Capture the cell that displays the provided text and extract its [x, y] central coordinate. 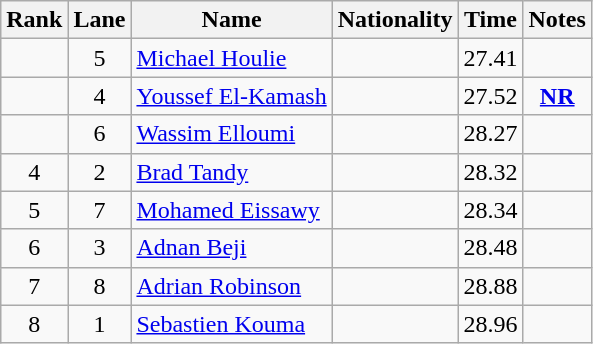
Adnan Beji [232, 248]
1 [100, 324]
Mohamed Eissawy [232, 210]
28.88 [490, 286]
3 [100, 248]
Michael Houlie [232, 58]
Name [232, 20]
28.96 [490, 324]
Wassim Elloumi [232, 134]
28.34 [490, 210]
Youssef El-Kamash [232, 96]
Time [490, 20]
28.48 [490, 248]
Sebastien Kouma [232, 324]
Adrian Robinson [232, 286]
Lane [100, 20]
2 [100, 172]
27.41 [490, 58]
27.52 [490, 96]
Notes [557, 20]
Rank [34, 20]
28.32 [490, 172]
Brad Tandy [232, 172]
28.27 [490, 134]
NR [557, 96]
Nationality [395, 20]
